Scan for the cell matching the given text and deliver its [X, Y] coordinate at center. 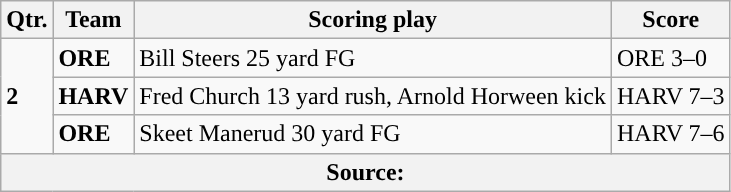
Fred Church 13 yard rush, Arnold Horween kick [373, 96]
Team [94, 20]
Qtr. [27, 20]
ORE 3–0 [670, 58]
Score [670, 20]
Scoring play [373, 20]
HARV 7–3 [670, 96]
HARV 7–6 [670, 134]
2 [27, 96]
Skeet Manerud 30 yard FG [373, 134]
Source: [366, 172]
Bill Steers 25 yard FG [373, 58]
HARV [94, 96]
